Locate the cell with the specified text and output its [X, Y] center coordinate. 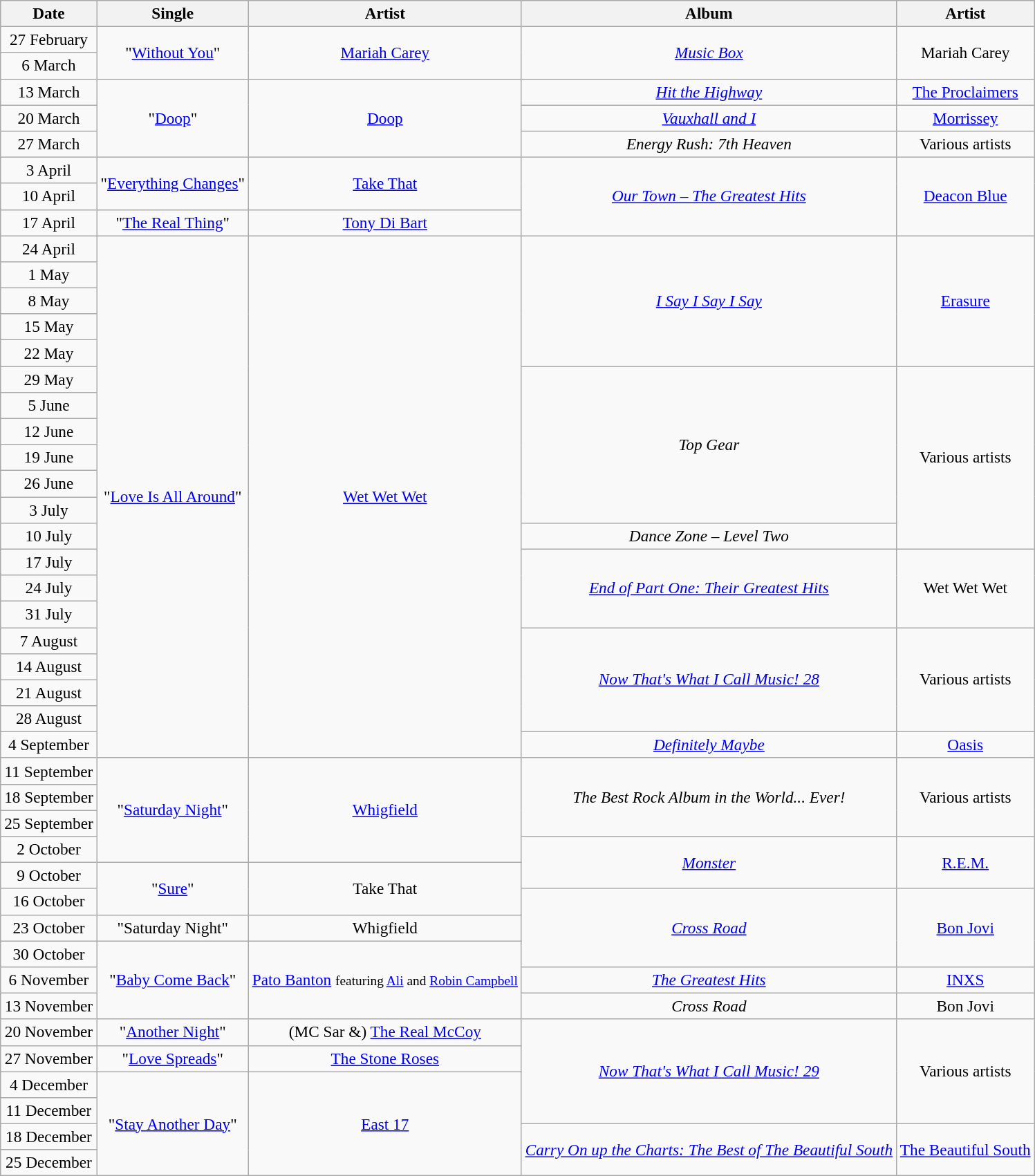
18 December [48, 1137]
3 April [48, 170]
6 November [48, 980]
"Another Night" [173, 1032]
Hit the Highway [709, 92]
R.E.M. [965, 862]
Music Box [709, 53]
17 April [48, 223]
27 February [48, 39]
Carry On up the Charts: The Best of The Beautiful South [709, 1150]
Now That's What I Call Music! 28 [709, 679]
30 October [48, 953]
12 June [48, 431]
Single [173, 13]
4 September [48, 745]
31 July [48, 614]
Deacon Blue [965, 196]
The Greatest Hits [709, 980]
"Love Is All Around" [173, 496]
20 November [48, 1032]
Doop [384, 118]
Our Town – The Greatest Hits [709, 196]
24 April [48, 248]
East 17 [384, 1123]
1 May [48, 274]
19 June [48, 458]
INXS [965, 980]
"Love Spreads" [173, 1058]
Dance Zone – Level Two [709, 536]
18 September [48, 797]
Top Gear [709, 444]
22 May [48, 353]
6 March [48, 66]
Date [48, 13]
26 June [48, 483]
Definitely Maybe [709, 745]
23 October [48, 928]
Vauxhall and I [709, 118]
Tony Di Bart [384, 223]
Morrissey [965, 118]
28 August [48, 718]
Monster [709, 862]
27 November [48, 1058]
16 October [48, 902]
Album [709, 13]
7 August [48, 640]
The Best Rock Album in the World... Ever! [709, 796]
Now That's What I Call Music! 29 [709, 1072]
Energy Rush: 7th Heaven [709, 144]
20 March [48, 118]
5 June [48, 405]
2 October [48, 849]
13 November [48, 1006]
25 December [48, 1163]
"The Real Thing" [173, 223]
Oasis [965, 745]
27 March [48, 144]
10 July [48, 536]
29 May [48, 379]
21 August [48, 693]
The Proclaimers [965, 92]
The Stone Roses [384, 1058]
Pato Banton featuring Ali and Robin Campbell [384, 979]
25 September [48, 823]
9 October [48, 875]
"Without You" [173, 53]
14 August [48, 666]
4 December [48, 1084]
End of Part One: Their Greatest Hits [709, 588]
8 May [48, 301]
13 March [48, 92]
10 April [48, 196]
11 December [48, 1110]
11 September [48, 771]
"Doop" [173, 118]
15 May [48, 327]
24 July [48, 588]
"Sure" [173, 888]
17 July [48, 562]
The Beautiful South [965, 1150]
I Say I Say I Say [709, 300]
"Everything Changes" [173, 183]
"Stay Another Day" [173, 1123]
(MC Sar &) The Real McCoy [384, 1032]
3 July [48, 510]
Erasure [965, 300]
"Baby Come Back" [173, 979]
